From the cell containing the given text, extract its center point as (X, Y) coordinate. 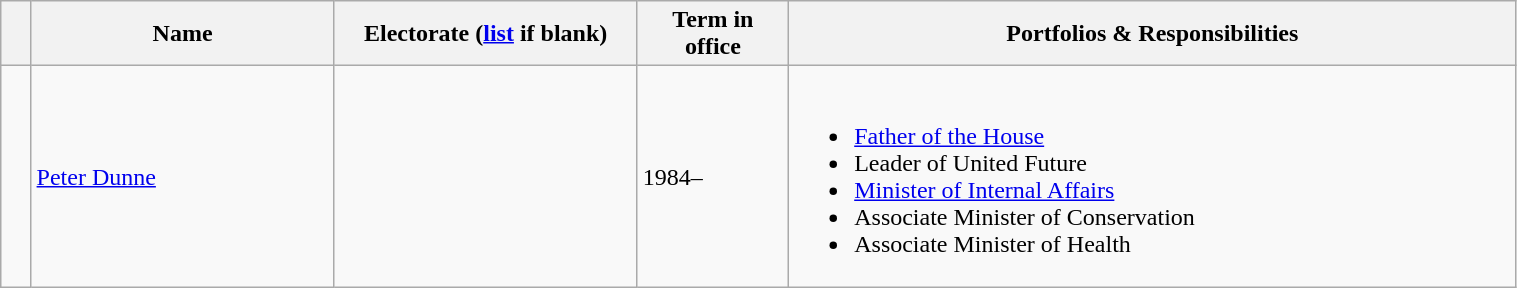
Portfolios & Responsibilities (1152, 34)
Electorate (list if blank) (486, 34)
Name (182, 34)
Father of the HouseLeader of United FutureMinister of Internal AffairsAssociate Minister of ConservationAssociate Minister of Health (1152, 176)
Term in office (713, 34)
Peter Dunne (182, 176)
1984– (713, 176)
